Determine the [X, Y] coordinate at the center of the cell enclosing the given text.  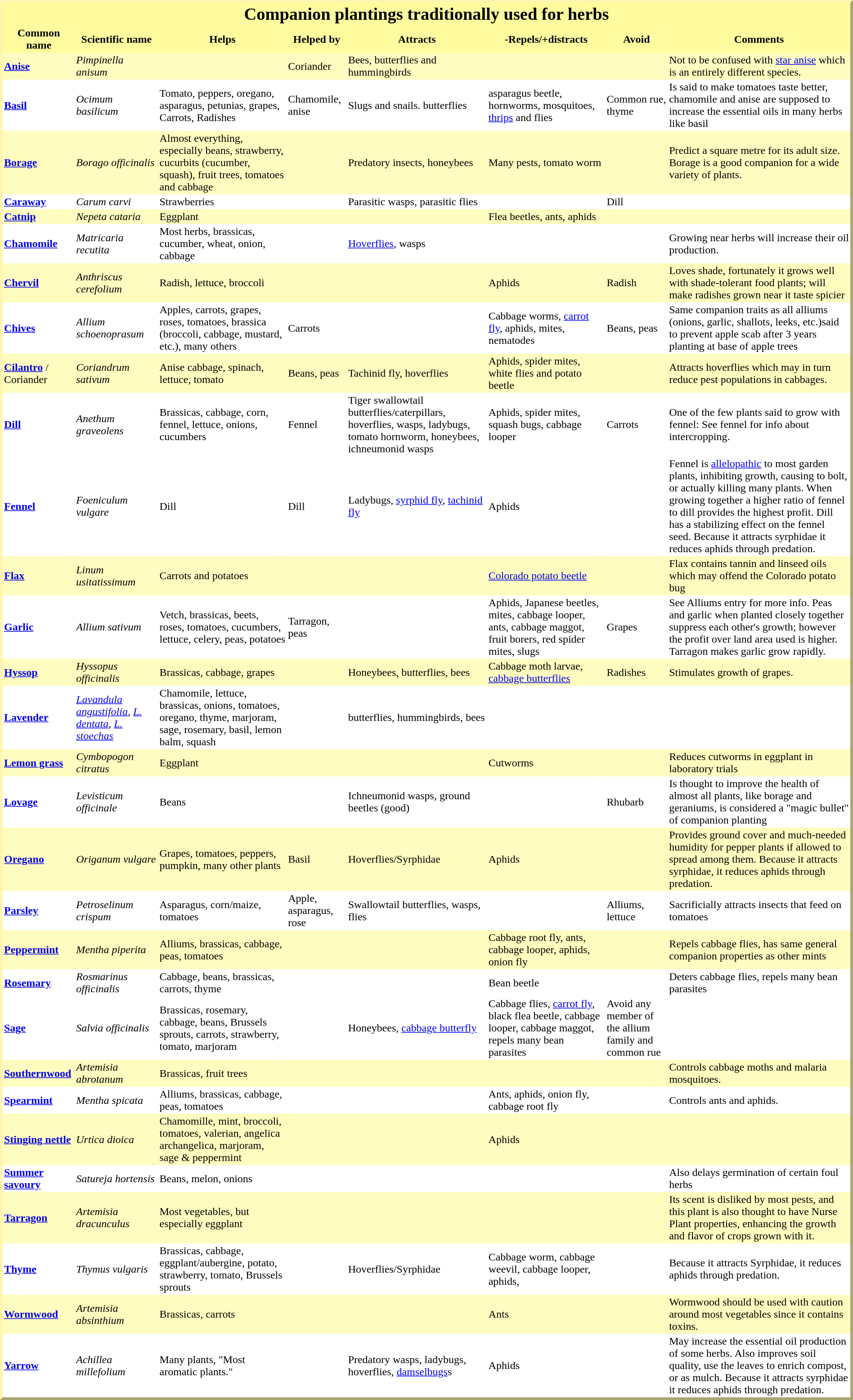
Wormwood [39, 1314]
Borage [39, 163]
Most vegetables, but especially eggplant [222, 1218]
asparagus beetle, hornworms, mosquitoes, thrips and flies [546, 105]
Hyssopus officinalis [116, 672]
Matricaria recutita [116, 244]
Southernwood [39, 1073]
Controls cabbage moths and malaria mosquitoes. [759, 1073]
Thymus vulgaris [116, 1269]
Tomato, peppers, oregano, asparagus, petunias, grapes, Carrots, Radishes [222, 105]
Grapes [636, 627]
Lavender [39, 717]
Cabbage flies, carrot fly, black flea beetle, cabbage looper, cabbage maggot, repels many bean parasites [546, 1028]
Linum usitatissimum [116, 576]
Repels cabbage flies, has same general companion properties as other mints [759, 950]
Comments [759, 39]
Flea beetles, ants, aphids [546, 217]
Achillea millefolium [116, 1365]
Brassicas, cabbage, grapes [222, 672]
Ichneumonid wasps, ground beetles (good) [417, 802]
Alliums, lettuce [636, 911]
Catnip [39, 217]
Cabbage moth larvae, cabbage butterflies [546, 672]
Chamomile, lettuce, brassicas, onions, tomatoes, oregano, thyme, marjoram, sage, rosemary, basil, lemon balm, squash [222, 717]
Tachinid fly, hoverflies [417, 374]
Flax contains tannin and linseed oils which may offend the Colorado potato bug [759, 576]
Thyme [39, 1269]
Carrots and potatoes [222, 576]
Parsley [39, 911]
Satureja hortensis [116, 1179]
Cymbopogon citratus [116, 763]
Artemisia absinthium [116, 1314]
Anise [39, 66]
Helps [222, 39]
Brassicas, rosemary, cabbage, beans, Brussels sprouts, carrots, strawberry, tomato, marjoram [222, 1028]
Chives [39, 328]
Radish [636, 283]
Aphids, spider mites, squash bugs, cabbage looper [546, 425]
Nepeta cataria [116, 217]
Rosmarinus officinalis [116, 983]
Ants, aphids, onion fly, cabbage root fly [546, 1100]
Predict a square metre for its adult size. Borage is a good companion for a wide variety of plants. [759, 163]
Lemon grass [39, 763]
Foeniculum vulgare [116, 506]
Not to be confused with star anise which is an entirely different species. [759, 66]
Slugs and snails. butterflies [417, 105]
Coriandrum sativum [116, 374]
Common rue, thyme [636, 105]
Beans, melon, onions [222, 1179]
One of the few plants said to grow with fennel: See fennel for info about intercropping. [759, 425]
Avoid any member of the allium family and common rue [636, 1028]
Levisticum officinale [116, 802]
Avoid [636, 39]
Petroselinum crispum [116, 911]
Aphids, spider mites, white flies and potato beetle [546, 374]
Cabbage worm, cabbage weevil, cabbage looper, aphids, [546, 1269]
Cabbage worms, carrot fly, aphids, mites, nematodes [546, 328]
Radishes [636, 672]
Salvia officinalis [116, 1028]
Asparagus, corn/maize, tomatoes [222, 911]
Chervil [39, 283]
Peppermint [39, 950]
Grapes, tomatoes, peppers, pumpkin, many other plants [222, 860]
Honeybees, cabbage butterfly [417, 1028]
Chamomile [39, 244]
Swallowtail butterflies, wasps, flies [417, 911]
-Repels/+distracts [546, 39]
Mentha piperita [116, 950]
Cabbage, beans, brassicas, carrots, thyme [222, 983]
Yarrow [39, 1365]
Chamomile, anise [317, 105]
Cutworms [546, 763]
Tiger swallowtail butterflies/caterpillars, hoverflies, wasps, ladybugs, tomato hornworm, honeybees, ichneumonid wasps [417, 425]
Lavandula angustifolia, L. dentata, L. stoechas [116, 717]
Anethum graveolens [116, 425]
Coriander [317, 66]
Stinging nettle [39, 1139]
Predatory wasps, ladybugs, hoverflies, damselbugss [417, 1365]
Also delays germination of certain foul herbs [759, 1179]
Aphids, Japanese beetles, mites, cabbage looper, ants, cabbage maggot, fruit borers, red spider mites, slugs [546, 627]
Ocimum basilicum [116, 105]
Attracts [417, 39]
Cilantro / Coriander [39, 374]
Loves shade, fortunately it grows well with shade-tolerant food plants; will make radishes grown near it taste spicier [759, 283]
Companion plantings traditionally used for herbs [426, 14]
Borago officinalis [116, 163]
Same companion traits as all alliums (onions, garlic, shallots, leeks, etc.)said to prevent apple scab after 3 years planting at base of apple trees [759, 328]
Stimulates growth of grapes. [759, 672]
Wormwood should be used with caution around most vegetables since it contains toxins. [759, 1314]
Common name [39, 39]
Rosemary [39, 983]
Sage [39, 1028]
Summer savoury [39, 1179]
Growing near herbs will increase their oil production. [759, 244]
Most herbs, brassicas, cucumber, wheat, onion, cabbage [222, 244]
Garlic [39, 627]
Parasitic wasps, parasitic flies [417, 202]
Helped by [317, 39]
Mentha spicata [116, 1100]
Brassicas, fruit trees [222, 1073]
Artemisia abrotanum [116, 1073]
Hoverflies, wasps [417, 244]
Colorado potato beetle [546, 576]
Beans [222, 802]
Artemisia dracunculus [116, 1218]
Bean beetle [546, 983]
Lovage [39, 802]
Because it attracts Syrphidae, it reduces aphids through predation. [759, 1269]
Honeybees, butterflies, bees [417, 672]
Many plants, "Most aromatic plants." [222, 1365]
Tarragon [39, 1218]
Predatory insects, honeybees [417, 163]
butterflies, hummingbirds, bees [417, 717]
Reduces cutworms in eggplant in laboratory trials [759, 763]
Is said to make tomatoes taste better, chamomile and anise are supposed to increase the essential oils in many herbs like basil [759, 105]
Almost everything, especially beans, strawberry, cucurbits (cucumber, squash), fruit trees, tomatoes and cabbage [222, 163]
Ladybugs, syrphid fly, tachinid fly [417, 506]
Caraway [39, 202]
Allium sativum [116, 627]
Oregano [39, 860]
Radish, lettuce, broccoli [222, 283]
Tarragon, peas [317, 627]
Carum carvi [116, 202]
Brassicas, cabbage, eggplant/aubergine, potato, strawberry, tomato, Brussels sprouts [222, 1269]
Brassicas, cabbage, corn, fennel, lettuce, onions, cucumbers [222, 425]
Apple, asparagus, rose [317, 911]
Anthriscus cerefolium [116, 283]
Is thought to improve the health of almost all plants, like borage and geraniums, is considered a "magic bullet" of companion planting [759, 802]
Attracts hoverflies which may in turn reduce pest populations in cabbages. [759, 374]
Scientific name [116, 39]
Anise cabbage, spinach, lettuce, tomato [222, 374]
Origanum vulgare [116, 860]
Bees, butterflies and hummingbirds [417, 66]
Pimpinella anisum [116, 66]
Ants [546, 1314]
Urtica dioica [116, 1139]
Apples, carrots, grapes, roses, tomatoes, brassica (broccoli, cabbage, mustard, etc.), many others [222, 328]
Sacrificially attracts insects that feed on tomatoes [759, 911]
Brassicas, carrots [222, 1314]
Deters cabbage flies, repels many bean parasites [759, 983]
Allium schoenoprasum [116, 328]
Hyssop [39, 672]
Flax [39, 576]
Cabbage root fly, ants, cabbage looper, aphids, onion fly [546, 950]
Vetch, brassicas, beets, roses, tomatoes, cucumbers, lettuce, celery, peas, potatoes [222, 627]
Many pests, tomato worm [546, 163]
Strawberries [222, 202]
Rhubarb [636, 802]
Chamomille, mint, broccoli, tomatoes, valerian, angelica archangelica, marjoram, sage & peppermint [222, 1139]
Spearmint [39, 1100]
Controls ants and aphids. [759, 1100]
